Determine the (X, Y) coordinate at the center of the cell enclosing the given text.  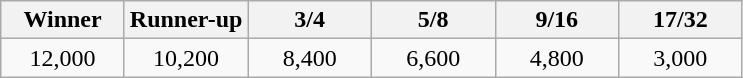
Runner-up (186, 20)
4,800 (557, 58)
5/8 (433, 20)
3/4 (310, 20)
6,600 (433, 58)
8,400 (310, 58)
17/32 (681, 20)
10,200 (186, 58)
12,000 (63, 58)
9/16 (557, 20)
Winner (63, 20)
3,000 (681, 58)
